Extract the [x, y] coordinate from the center of the cell holding the provided text.  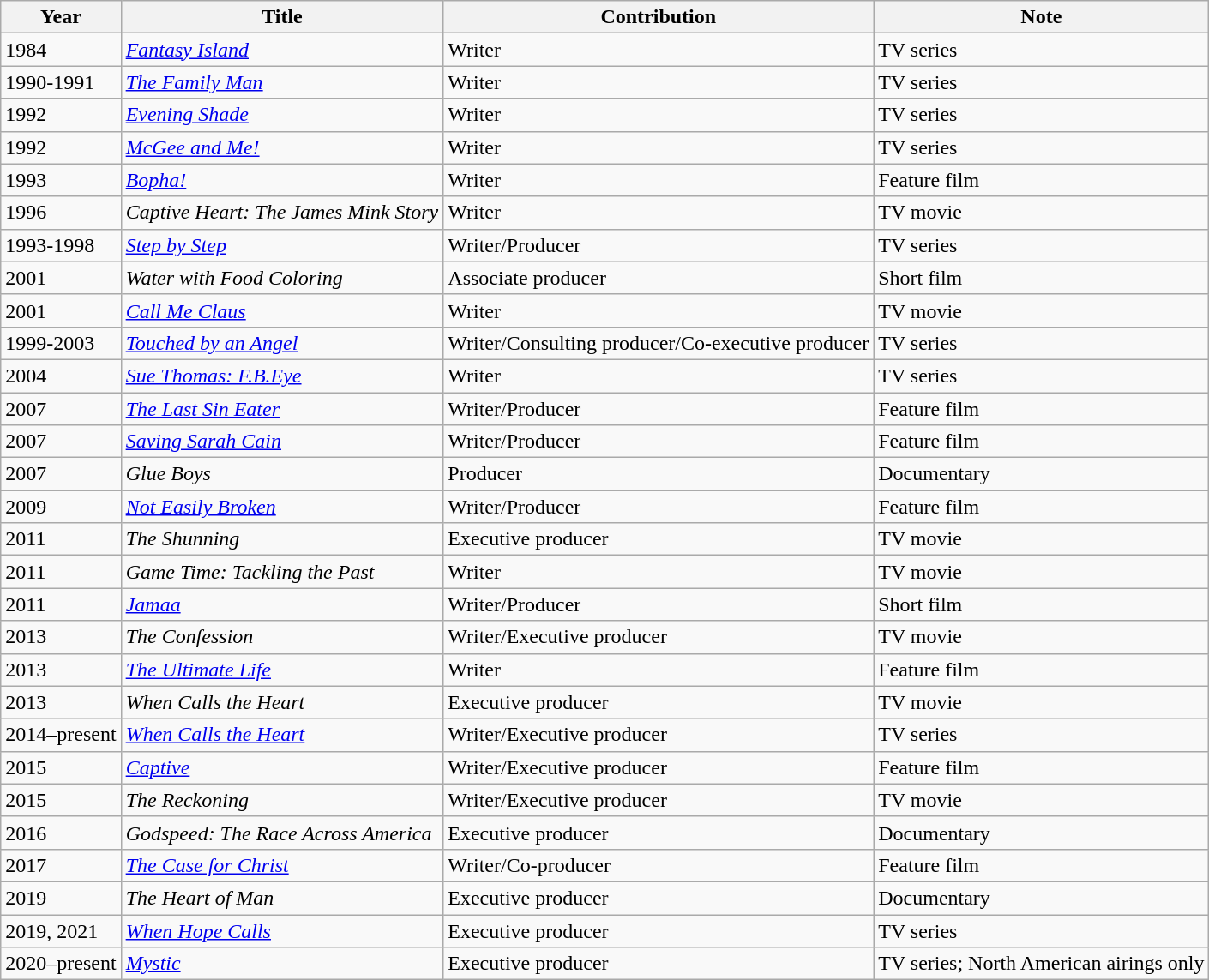
Year [61, 17]
Game Time: Tackling the Past [282, 572]
Evening Shade [282, 115]
TV series; North American airings only [1041, 964]
Captive [282, 767]
Producer [659, 474]
When Hope Calls [282, 930]
2020–present [61, 964]
2019, 2021 [61, 930]
2014–present [61, 735]
Glue Boys [282, 474]
Mystic [282, 964]
McGee and Me! [282, 147]
Bopha! [282, 180]
Note [1041, 17]
Saving Sarah Cain [282, 442]
Touched by an Angel [282, 343]
Call Me Claus [282, 310]
Not Easily Broken [282, 507]
2016 [61, 833]
The Confession [282, 637]
The Ultimate Life [282, 670]
The Shunning [282, 539]
Captive Heart: The James Mink Story [282, 213]
1984 [61, 50]
The Reckoning [282, 800]
2019 [61, 898]
The Family Man [282, 82]
1996 [61, 213]
Jamaa [282, 604]
Writer/Consulting producer/Co-executive producer [659, 343]
Fantasy Island [282, 50]
1993-1998 [61, 245]
The Last Sin Eater [282, 409]
Writer/Co-producer [659, 865]
2004 [61, 376]
Godspeed: The Race Across America [282, 833]
Sue Thomas: F.B.Eye [282, 376]
The Case for Christ [282, 865]
Step by Step [282, 245]
Associate producer [659, 278]
The Heart of Man [282, 898]
2009 [61, 507]
2017 [61, 865]
Title [282, 17]
Contribution [659, 17]
1993 [61, 180]
1999-2003 [61, 343]
1990-1991 [61, 82]
Water with Food Coloring [282, 278]
